Search for the cell housing the specified text and yield its [x, y] center coordinate. 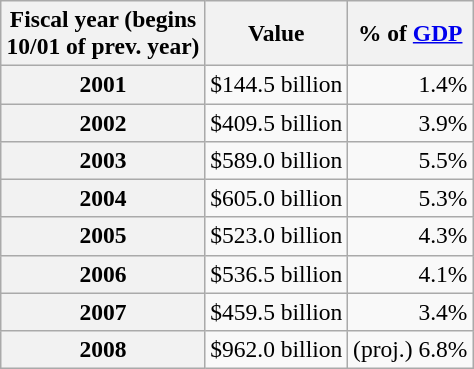
4.3% [410, 236]
1.4% [410, 85]
$144.5 billion [276, 85]
2001 [103, 85]
$409.5 billion [276, 123]
$459.5 billion [276, 312]
$605.0 billion [276, 198]
(proj.) 6.8% [410, 350]
2007 [103, 312]
2003 [103, 160]
2006 [103, 274]
2008 [103, 350]
Fiscal year (begins 10/01 of prev. year) [103, 34]
Value [276, 34]
$523.0 billion [276, 236]
2005 [103, 236]
$962.0 billion [276, 350]
3.4% [410, 312]
5.5% [410, 160]
4.1% [410, 274]
$589.0 billion [276, 160]
2004 [103, 198]
5.3% [410, 198]
% of GDP [410, 34]
2002 [103, 123]
3.9% [410, 123]
$536.5 billion [276, 274]
